Find where the given text appears and provide that cell's center as [x, y] coordinate. 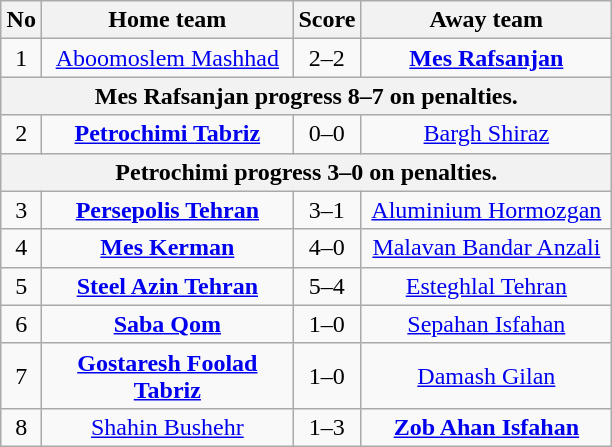
4–0 [327, 248]
3 [22, 210]
Petrochimi Tabriz [168, 134]
Away team [486, 20]
Mes Rafsanjan progress 8–7 on penalties. [306, 96]
1 [22, 58]
8 [22, 427]
Esteghlal Tehran [486, 286]
No [22, 20]
5 [22, 286]
Gostaresh Foolad Tabriz [168, 376]
Home team [168, 20]
Aluminium Hormozgan [486, 210]
Aboomoslem Mashhad [168, 58]
0–0 [327, 134]
3–1 [327, 210]
Zob Ahan Isfahan [486, 427]
Damash Gilan [486, 376]
6 [22, 324]
1–3 [327, 427]
Score [327, 20]
Mes Kerman [168, 248]
Persepolis Tehran [168, 210]
Bargh Shiraz [486, 134]
4 [22, 248]
7 [22, 376]
Saba Qom [168, 324]
2–2 [327, 58]
2 [22, 134]
Sepahan Isfahan [486, 324]
Malavan Bandar Anzali [486, 248]
5–4 [327, 286]
Steel Azin Tehran [168, 286]
Petrochimi progress 3–0 on penalties. [306, 172]
Shahin Bushehr [168, 427]
Mes Rafsanjan [486, 58]
